Locate the cell with the specified text and output its (X, Y) center coordinate. 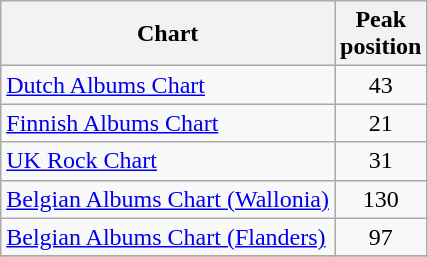
21 (380, 123)
Dutch Albums Chart (168, 85)
Chart (168, 34)
Belgian Albums Chart (Flanders) (168, 237)
43 (380, 85)
Peakposition (380, 34)
UK Rock Chart (168, 161)
130 (380, 199)
Belgian Albums Chart (Wallonia) (168, 199)
Finnish Albums Chart (168, 123)
97 (380, 237)
31 (380, 161)
